Determine the (x, y) coordinate at the center of the cell enclosing the given text.  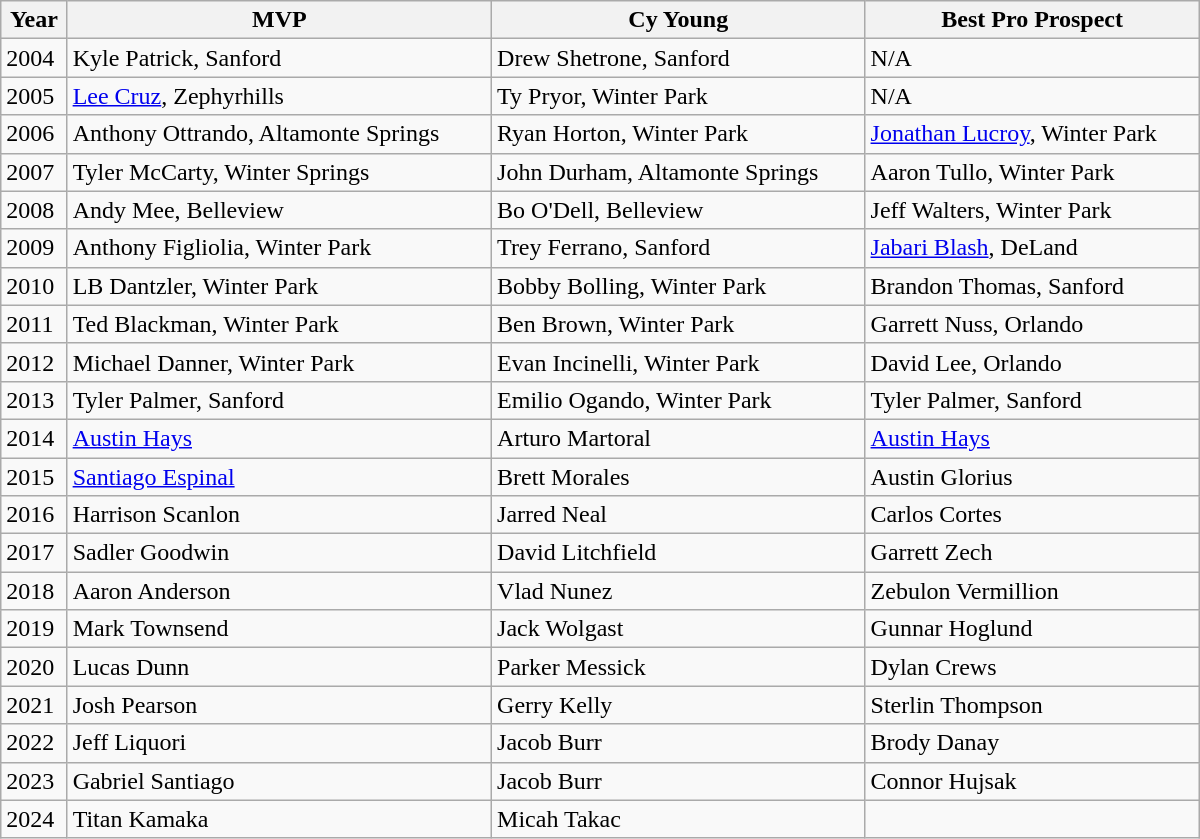
Brett Morales (679, 477)
Harrison Scanlon (279, 515)
Best Pro Prospect (1032, 20)
Garrett Nuss, Orlando (1032, 324)
Gabriel Santiago (279, 781)
Ben Brown, Winter Park (679, 324)
2021 (34, 705)
Bo O'Dell, Belleview (679, 210)
Aaron Tullo, Winter Park (1032, 172)
Titan Kamaka (279, 819)
Carlos Cortes (1032, 515)
Michael Danner, Winter Park (279, 362)
Lee Cruz, Zephyrhills (279, 96)
2023 (34, 781)
Jack Wolgast (679, 629)
Tyler McCarty, Winter Springs (279, 172)
Jabari Blash, DeLand (1032, 248)
Vlad Nunez (679, 591)
2012 (34, 362)
2008 (34, 210)
Micah Takac (679, 819)
2014 (34, 438)
2009 (34, 248)
2020 (34, 667)
Evan Incinelli, Winter Park (679, 362)
2022 (34, 743)
Gunnar Hoglund (1032, 629)
Cy Young (679, 20)
Connor Hujsak (1032, 781)
LB Dantzler, Winter Park (279, 286)
Kyle Patrick, Sanford (279, 58)
Sterlin Thompson (1032, 705)
Jeff Walters, Winter Park (1032, 210)
Gerry Kelly (679, 705)
Bobby Bolling, Winter Park (679, 286)
2017 (34, 553)
Aaron Anderson (279, 591)
2011 (34, 324)
Austin Glorius (1032, 477)
Arturo Martoral (679, 438)
Zebulon Vermillion (1032, 591)
MVP (279, 20)
Year (34, 20)
Anthony Ottrando, Altamonte Springs (279, 134)
2019 (34, 629)
2013 (34, 400)
Jonathan Lucroy, Winter Park (1032, 134)
2018 (34, 591)
David Lee, Orlando (1032, 362)
Brandon Thomas, Sanford (1032, 286)
Anthony Figliolia, Winter Park (279, 248)
Ty Pryor, Winter Park (679, 96)
Jarred Neal (679, 515)
Josh Pearson (279, 705)
Parker Messick (679, 667)
Brody Danay (1032, 743)
2010 (34, 286)
2024 (34, 819)
Ted Blackman, Winter Park (279, 324)
2005 (34, 96)
Mark Townsend (279, 629)
Dylan Crews (1032, 667)
John Durham, Altamonte Springs (679, 172)
2007 (34, 172)
Trey Ferrano, Sanford (679, 248)
2016 (34, 515)
Santiago Espinal (279, 477)
2004 (34, 58)
2015 (34, 477)
Sadler Goodwin (279, 553)
Emilio Ogando, Winter Park (679, 400)
Andy Mee, Belleview (279, 210)
Garrett Zech (1032, 553)
Drew Shetrone, Sanford (679, 58)
Jeff Liquori (279, 743)
Ryan Horton, Winter Park (679, 134)
2006 (34, 134)
David Litchfield (679, 553)
Lucas Dunn (279, 667)
